Detect which cell encompasses the target text, then output its (x, y) center coordinate. 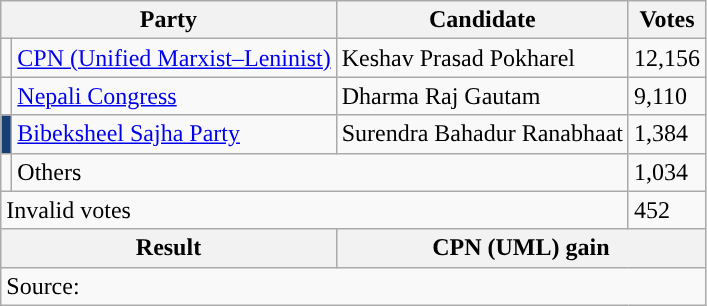
1,034 (666, 172)
Dharma Raj Gautam (482, 96)
Surendra Bahadur Ranabhaat (482, 134)
Keshav Prasad Pokharel (482, 58)
Party (168, 20)
CPN (Unified Marxist–Leninist) (174, 58)
452 (666, 210)
9,110 (666, 96)
Result (168, 248)
1,384 (666, 134)
Source: (354, 286)
Votes (666, 20)
12,156 (666, 58)
CPN (UML) gain (520, 248)
Candidate (482, 20)
Invalid votes (315, 210)
Others (320, 172)
Nepali Congress (174, 96)
Bibeksheel Sajha Party (174, 134)
